Determine the [x, y] coordinate at the center of the cell enclosing the given text.  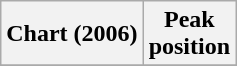
Peakposition [189, 34]
Chart (2006) [72, 34]
